Return the [x, y] coordinate for the center point of the cell that contains the specified text.  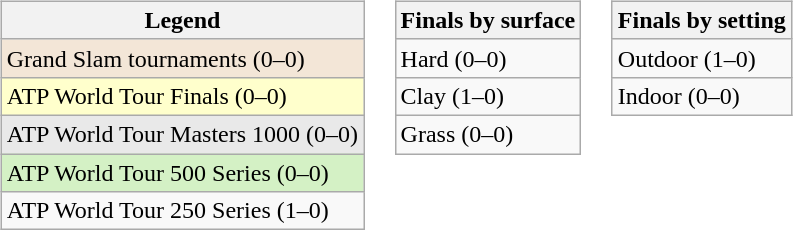
Outdoor (1–0) [702, 58]
ATP World Tour Finals (0–0) [182, 96]
Grass (0–0) [488, 134]
Legend [182, 20]
Finals by setting [702, 20]
Indoor (0–0) [702, 96]
Grand Slam tournaments (0–0) [182, 58]
Finals by surface [488, 20]
ATP World Tour 250 Series (1–0) [182, 211]
ATP World Tour 500 Series (0–0) [182, 173]
Hard (0–0) [488, 58]
Clay (1–0) [488, 96]
ATP World Tour Masters 1000 (0–0) [182, 134]
